From the cell containing the given text, extract its center point as [X, Y] coordinate. 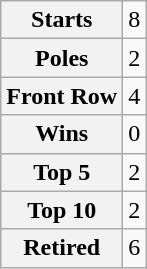
Front Row [62, 96]
Poles [62, 58]
8 [134, 20]
Top 10 [62, 210]
Top 5 [62, 172]
4 [134, 96]
Wins [62, 134]
0 [134, 134]
6 [134, 248]
Retired [62, 248]
Starts [62, 20]
